Detect which cell encompasses the target text, then output its [X, Y] center coordinate. 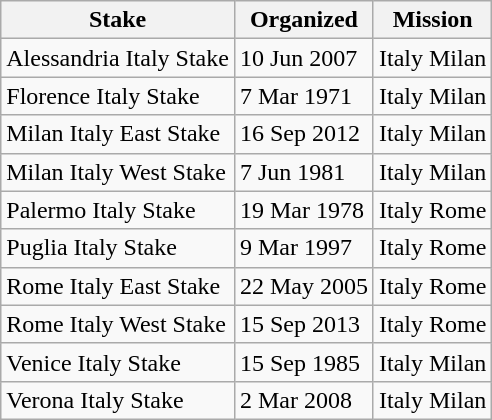
15 Sep 1985 [304, 362]
Stake [118, 20]
Organized [304, 20]
10 Jun 2007 [304, 58]
Verona Italy Stake [118, 400]
Rome Italy West Stake [118, 324]
Milan Italy West Stake [118, 172]
7 Mar 1971 [304, 96]
15 Sep 2013 [304, 324]
7 Jun 1981 [304, 172]
Mission [432, 20]
Alessandria Italy Stake [118, 58]
Florence Italy Stake [118, 96]
16 Sep 2012 [304, 134]
Milan Italy East Stake [118, 134]
22 May 2005 [304, 286]
Puglia Italy Stake [118, 248]
Palermo Italy Stake [118, 210]
2 Mar 2008 [304, 400]
19 Mar 1978 [304, 210]
Venice Italy Stake [118, 362]
Rome Italy East Stake [118, 286]
9 Mar 1997 [304, 248]
